Detect which cell encompasses the target text, then output its [X, Y] center coordinate. 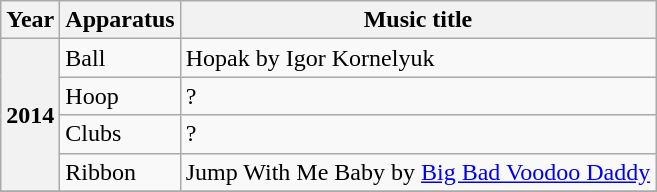
Ball [120, 58]
Year [30, 20]
Hopak by Igor Kornelyuk [418, 58]
Hoop [120, 96]
Apparatus [120, 20]
Jump With Me Baby by Big Bad Voodoo Daddy [418, 172]
Ribbon [120, 172]
2014 [30, 115]
Clubs [120, 134]
Music title [418, 20]
